Return the (X, Y) coordinate for the center point of the cell that contains the specified text.  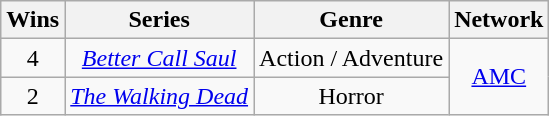
Network (499, 20)
Action / Adventure (352, 58)
Wins (33, 20)
4 (33, 58)
AMC (499, 77)
Series (160, 20)
Horror (352, 96)
Genre (352, 20)
2 (33, 96)
Better Call Saul (160, 58)
The Walking Dead (160, 96)
